Identify which cell holds the provided text, then report its (x, y) central coordinate. 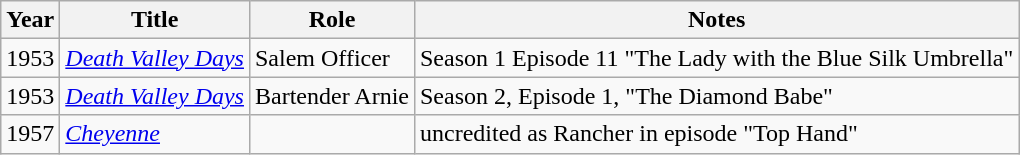
Season 2, Episode 1, "The Diamond Babe" (716, 96)
Notes (716, 20)
Title (155, 20)
Salem Officer (332, 58)
1957 (30, 134)
Season 1 Episode 11 "The Lady with the Blue Silk Umbrella" (716, 58)
Bartender Arnie (332, 96)
uncredited as Rancher in episode "Top Hand" (716, 134)
Year (30, 20)
Role (332, 20)
Cheyenne (155, 134)
